Pinpoint the cell where the given text exists, returning its (X, Y) midpoint coordinate. 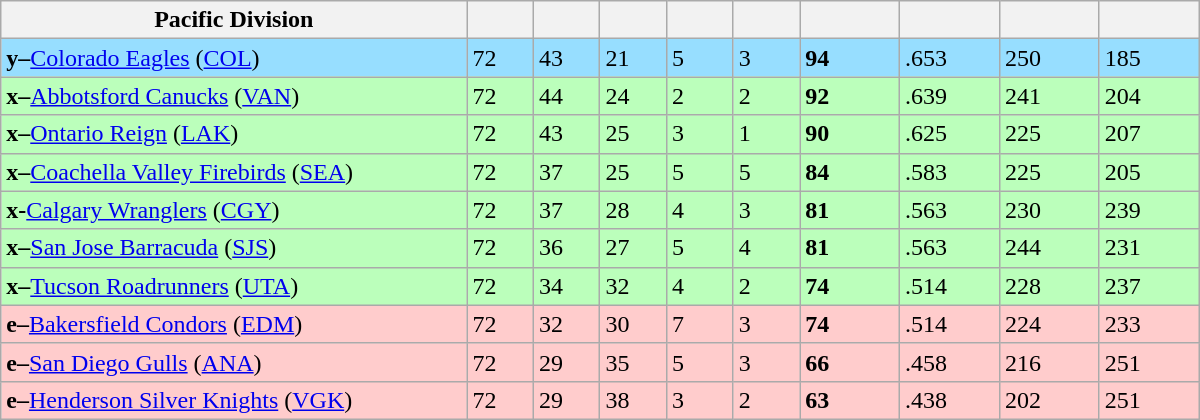
1 (766, 134)
36 (566, 248)
.583 (950, 172)
92 (850, 96)
x–Abbotsford Canucks (VAN) (234, 96)
94 (850, 58)
230 (1049, 210)
205 (1149, 172)
e–San Diego Gulls (ANA) (234, 362)
.653 (950, 58)
90 (850, 134)
35 (634, 362)
.458 (950, 362)
x–San Jose Barracuda (SJS) (234, 248)
233 (1149, 324)
250 (1049, 58)
228 (1049, 286)
x–Ontario Reign (LAK) (234, 134)
e–Henderson Silver Knights (VGK) (234, 400)
84 (850, 172)
Pacific Division (234, 20)
185 (1149, 58)
224 (1049, 324)
y–Colorado Eagles (COL) (234, 58)
21 (634, 58)
207 (1149, 134)
.625 (950, 134)
34 (566, 286)
30 (634, 324)
27 (634, 248)
28 (634, 210)
7 (700, 324)
241 (1049, 96)
.639 (950, 96)
e–Bakersfield Condors (EDM) (234, 324)
x–Coachella Valley Firebirds (SEA) (234, 172)
38 (634, 400)
.438 (950, 400)
244 (1049, 248)
237 (1149, 286)
204 (1149, 96)
44 (566, 96)
239 (1149, 210)
231 (1149, 248)
66 (850, 362)
x-Calgary Wranglers (CGY) (234, 210)
x–Tucson Roadrunners (UTA) (234, 286)
216 (1049, 362)
202 (1049, 400)
24 (634, 96)
63 (850, 400)
